Output the (x, y) coordinate of the center of the cell containing the given text.  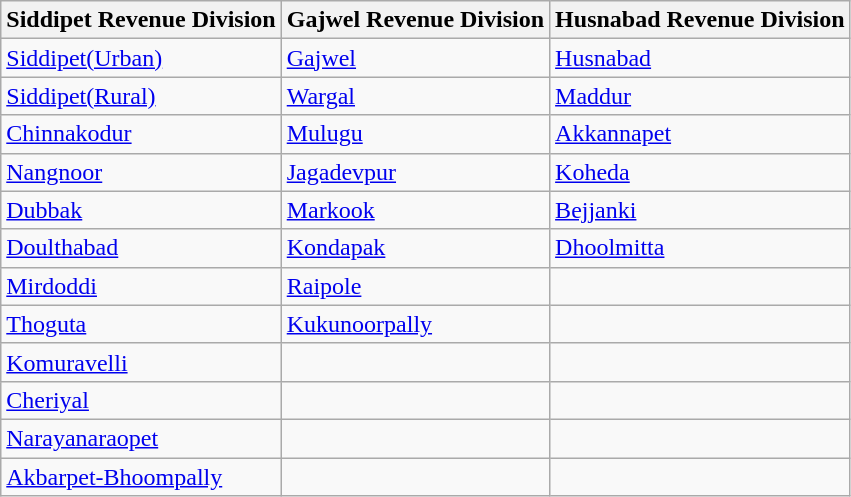
Akkannapet (700, 134)
Chinnakodur (141, 134)
Koheda (700, 172)
Mirdoddi (141, 286)
Komuravelli (141, 362)
Siddipet(Rural) (141, 96)
Raipole (415, 286)
Narayanaraopet (141, 438)
Siddipet Revenue Division (141, 20)
Thoguta (141, 324)
Nangnoor (141, 172)
Markook (415, 210)
Doulthabad (141, 248)
Bejjanki (700, 210)
Kukunoorpally (415, 324)
Husnabad Revenue Division (700, 20)
Gajwel (415, 58)
Siddipet(Urban) (141, 58)
Husnabad (700, 58)
Gajwel Revenue Division (415, 20)
Dhoolmitta (700, 248)
Kondapak (415, 248)
Dubbak (141, 210)
Mulugu (415, 134)
Maddur (700, 96)
Wargal (415, 96)
Akbarpet-Bhoompally (141, 477)
Jagadevpur (415, 172)
Cheriyal (141, 400)
